Provide the (X, Y) coordinate of the cell's center where the given text is located.  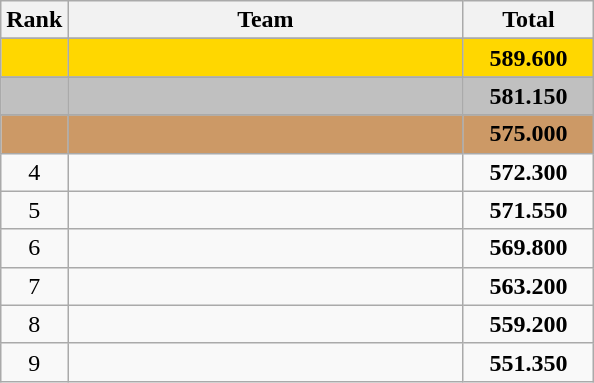
563.200 (528, 286)
5 (34, 210)
7 (34, 286)
575.000 (528, 134)
Team (266, 20)
572.300 (528, 172)
559.200 (528, 324)
571.550 (528, 210)
589.600 (528, 58)
4 (34, 172)
8 (34, 324)
Rank (34, 20)
569.800 (528, 248)
Total (528, 20)
6 (34, 248)
551.350 (528, 362)
9 (34, 362)
581.150 (528, 96)
